Determine the (x, y) coordinate at the center of the cell enclosing the given text.  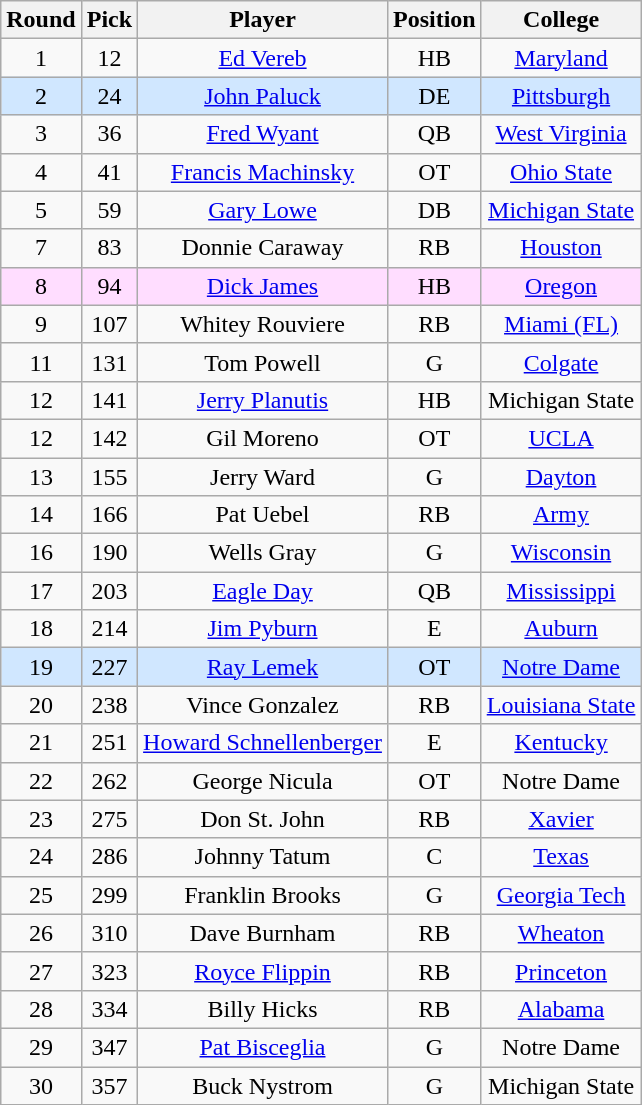
Ohio State (561, 172)
Dick James (263, 286)
166 (109, 515)
Jerry Planutis (263, 400)
2 (41, 96)
142 (109, 438)
30 (41, 1085)
Franklin Brooks (263, 895)
Billy Hicks (263, 1009)
John Paluck (263, 96)
Xavier (561, 819)
Player (263, 20)
Royce Flippin (263, 971)
C (434, 857)
357 (109, 1085)
20 (41, 705)
334 (109, 1009)
Gil Moreno (263, 438)
94 (109, 286)
Gary Lowe (263, 210)
Texas (561, 857)
9 (41, 324)
Buck Nystrom (263, 1085)
Georgia Tech (561, 895)
Alabama (561, 1009)
Louisiana State (561, 705)
DE (434, 96)
19 (41, 667)
Pat Bisceglia (263, 1047)
107 (109, 324)
22 (41, 781)
214 (109, 629)
Pick (109, 20)
13 (41, 477)
251 (109, 743)
155 (109, 477)
Houston (561, 248)
27 (41, 971)
Colgate (561, 362)
Pat Uebel (263, 515)
23 (41, 819)
262 (109, 781)
Ed Vereb (263, 58)
Ray Lemek (263, 667)
83 (109, 248)
Maryland (561, 58)
Pittsburgh (561, 96)
Army (561, 515)
Eagle Day (263, 591)
29 (41, 1047)
Johnny Tatum (263, 857)
Fred Wyant (263, 134)
286 (109, 857)
Auburn (561, 629)
25 (41, 895)
14 (41, 515)
323 (109, 971)
131 (109, 362)
Dayton (561, 477)
Oregon (561, 286)
59 (109, 210)
Tom Powell (263, 362)
203 (109, 591)
17 (41, 591)
7 (41, 248)
Vince Gonzalez (263, 705)
Jim Pyburn (263, 629)
Kentucky (561, 743)
16 (41, 553)
Jerry Ward (263, 477)
141 (109, 400)
36 (109, 134)
Wheaton (561, 933)
1 (41, 58)
Howard Schnellenberger (263, 743)
Round (41, 20)
227 (109, 667)
299 (109, 895)
Dave Burnham (263, 933)
310 (109, 933)
8 (41, 286)
Whitey Rouviere (263, 324)
DB (434, 210)
College (561, 20)
41 (109, 172)
George Nicula (263, 781)
275 (109, 819)
347 (109, 1047)
Mississippi (561, 591)
Position (434, 20)
3 (41, 134)
Don St. John (263, 819)
Wisconsin (561, 553)
Princeton (561, 971)
Donnie Caraway (263, 248)
18 (41, 629)
11 (41, 362)
5 (41, 210)
Wells Gray (263, 553)
UCLA (561, 438)
238 (109, 705)
190 (109, 553)
21 (41, 743)
4 (41, 172)
28 (41, 1009)
Francis Machinsky (263, 172)
26 (41, 933)
West Virginia (561, 134)
Miami (FL) (561, 324)
